For the text-containing cell, return its midpoint in [X, Y] coordinate format. 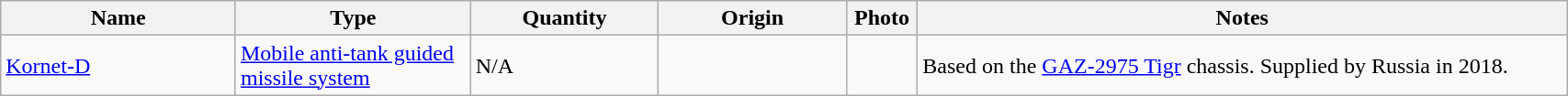
N/A [564, 66]
Origin [753, 18]
Type [353, 18]
Kornet-D [118, 66]
Mobile anti-tank guided missile system [353, 66]
Based on the GAZ-2975 Tigr chassis. Supplied by Russia in 2018. [1242, 66]
Notes [1242, 18]
Quantity [564, 18]
Photo [882, 18]
Name [118, 18]
